Output the [x, y] coordinate of the center of the cell containing the given text.  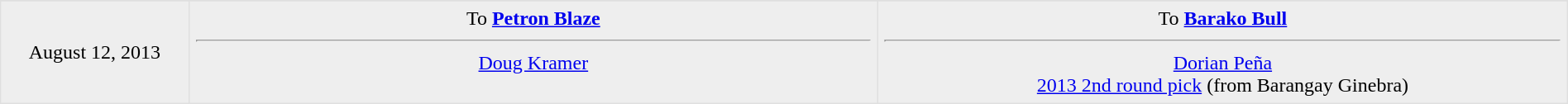
To Petron BlazeDoug Kramer [533, 52]
To Barako BullDorian Peña 2013 2nd round pick (from Barangay Ginebra) [1223, 52]
August 12, 2013 [94, 52]
